Provide the [X, Y] coordinate of the cell's center where the given text is located.  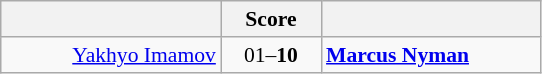
01–10 [271, 55]
Yakhyo Imamov [111, 55]
Score [271, 19]
Marcus Nyman [431, 55]
